Determine the [x, y] coordinate at the center of the cell enclosing the given text.  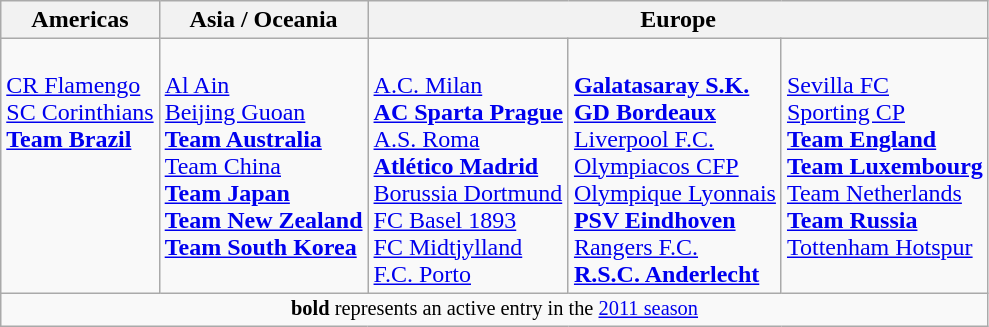
CR Flamengo SC Corinthians Team Brazil [80, 166]
Americas [80, 20]
Asia / Oceania [264, 20]
Al Ain Beijing Guoan Team Australia Team China Team Japan Team New Zealand Team South Korea [264, 166]
Galatasaray S.K. GD Bordeaux Liverpool F.C. Olympiacos CFP Olympique Lyonnais PSV Eindhoven Rangers F.C. R.S.C. Anderlecht [674, 166]
Sevilla FC Sporting CP Team England Team Luxembourg Team Netherlands Team Russia Tottenham Hotspur [884, 166]
A.C. Milan AC Sparta Prague A.S. Roma Atlético Madrid Borussia Dortmund FC Basel 1893 FC Midtjylland F.C. Porto [468, 166]
bold represents an active entry in the 2011 season [495, 310]
Europe [678, 20]
